For the text-containing cell, return its midpoint in (x, y) coordinate format. 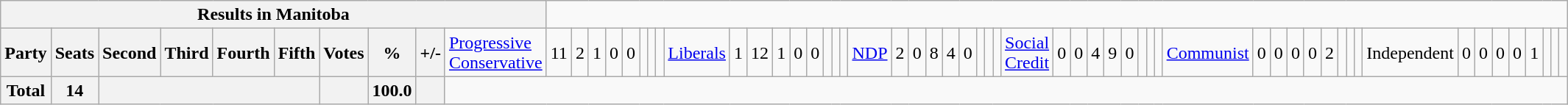
NDP (870, 53)
Liberals (697, 53)
14 (74, 90)
Votes (344, 53)
Party (26, 53)
Fifth (297, 53)
Communist (1207, 53)
Social Credit (1028, 53)
+/- (430, 53)
Third (187, 53)
Results in Manitoba (274, 15)
Total (26, 90)
Fourth (243, 53)
8 (933, 53)
Progressive Conservative (495, 53)
100.0 (392, 90)
Seats (74, 53)
Independent (1410, 53)
12 (760, 53)
9 (1113, 53)
Second (130, 53)
11 (559, 53)
% (392, 53)
